Detect which cell encompasses the target text, then output its [x, y] center coordinate. 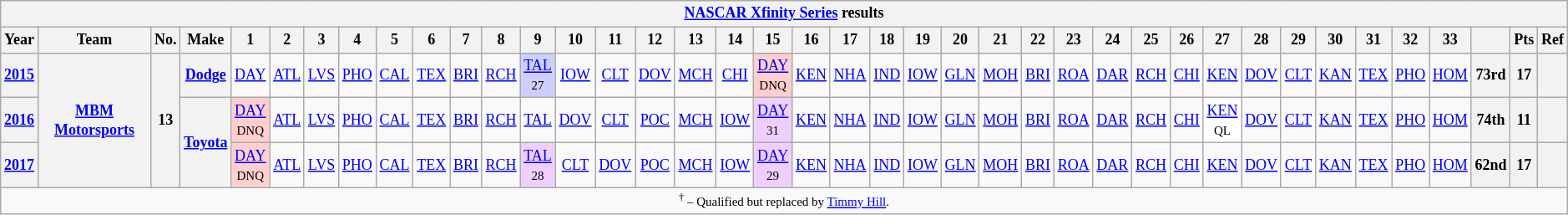
Toyota [205, 142]
14 [735, 40]
16 [812, 40]
62nd [1491, 165]
5 [394, 40]
33 [1451, 40]
27 [1222, 40]
24 [1112, 40]
2017 [20, 165]
3 [321, 40]
Dodge [205, 75]
4 [357, 40]
Team [94, 40]
25 [1151, 40]
22 [1039, 40]
21 [1000, 40]
1 [250, 40]
32 [1411, 40]
DAY [250, 75]
26 [1186, 40]
74th [1491, 120]
Make [205, 40]
Year [20, 40]
NASCAR Xfinity Series results [784, 13]
23 [1074, 40]
Ref [1553, 40]
12 [655, 40]
TAL28 [538, 165]
No. [165, 40]
DAY31 [773, 120]
TAL [538, 120]
73rd [1491, 75]
28 [1262, 40]
KENQL [1222, 120]
DAY29 [773, 165]
30 [1335, 40]
8 [501, 40]
20 [960, 40]
2 [287, 40]
6 [432, 40]
Pts [1525, 40]
18 [887, 40]
9 [538, 40]
29 [1297, 40]
TAL27 [538, 75]
2016 [20, 120]
31 [1373, 40]
10 [575, 40]
7 [466, 40]
2015 [20, 75]
19 [923, 40]
MBM Motorsports [94, 120]
† – Qualified but replaced by Timmy Hill. [784, 201]
15 [773, 40]
